Return the [x, y] coordinate for the center point of the cell that contains the specified text.  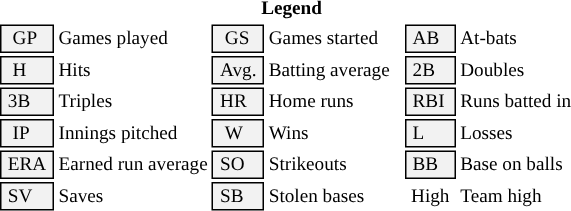
GS [238, 38]
Avg. [238, 70]
Triples [133, 102]
2B [430, 70]
IP [27, 133]
L [430, 133]
SV [27, 196]
BB [430, 164]
Batting average [334, 70]
HR [238, 102]
SO [238, 164]
High [430, 196]
Games started [334, 38]
ERA [27, 164]
Wins [334, 133]
H [27, 70]
Innings pitched [133, 133]
3B [27, 102]
Games played [133, 38]
Earned run average [133, 164]
GP [27, 38]
AB [430, 38]
W [238, 133]
Hits [133, 70]
RBI [430, 102]
Home runs [334, 102]
SB [238, 196]
Strikeouts [334, 164]
Stolen bases [334, 196]
Saves [133, 196]
